Return the [X, Y] coordinate for the center point of the cell that contains the specified text.  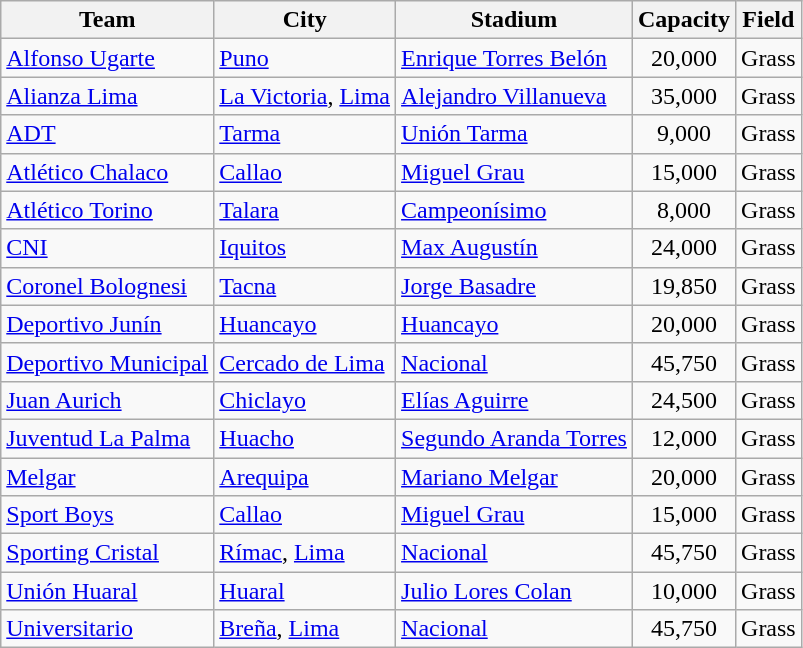
Alianza Lima [108, 96]
19,850 [684, 286]
Sporting Cristal [108, 553]
Max Augustín [514, 248]
Cercado de Lima [305, 362]
Elías Aguirre [514, 400]
Universitario [108, 629]
9,000 [684, 134]
Julio Lores Colan [514, 591]
Alejandro Villanueva [514, 96]
Segundo Aranda Torres [514, 438]
Stadium [514, 20]
Chiclayo [305, 400]
Alfonso Ugarte [108, 58]
Capacity [684, 20]
Deportivo Junín [108, 324]
Mariano Melgar [514, 477]
Juan Aurich [108, 400]
Juventud La Palma [108, 438]
Rímac, Lima [305, 553]
Field [769, 20]
Talara [305, 210]
Enrique Torres Belón [514, 58]
Atlético Chalaco [108, 172]
24,000 [684, 248]
Campeonísimo [514, 210]
Atlético Torino [108, 210]
La Victoria, Lima [305, 96]
Jorge Basadre [514, 286]
Unión Huaral [108, 591]
Iquitos [305, 248]
CNI [108, 248]
12,000 [684, 438]
ADT [108, 134]
Melgar [108, 477]
Team [108, 20]
10,000 [684, 591]
City [305, 20]
Huacho [305, 438]
24,500 [684, 400]
Deportivo Municipal [108, 362]
35,000 [684, 96]
Huaral [305, 591]
Coronel Bolognesi [108, 286]
Breña, Lima [305, 629]
Tarma [305, 134]
Unión Tarma [514, 134]
8,000 [684, 210]
Puno [305, 58]
Arequipa [305, 477]
Sport Boys [108, 515]
Tacna [305, 286]
